Detect which cell encompasses the target text, then output its (x, y) center coordinate. 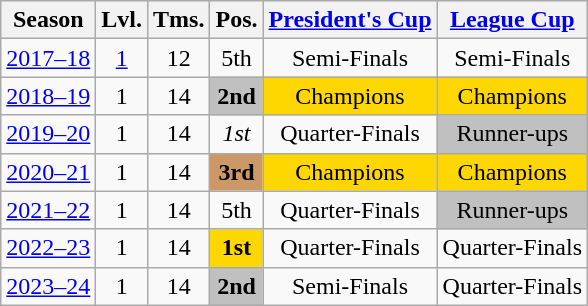
2017–18 (48, 58)
2018–19 (48, 96)
12 (179, 58)
2022–23 (48, 248)
3rd (236, 172)
2021–22 (48, 210)
2020–21 (48, 172)
League Cup (512, 20)
2023–24 (48, 286)
Tms. (179, 20)
Season (48, 20)
Lvl. (122, 20)
2019–20 (48, 134)
President's Cup (350, 20)
Pos. (236, 20)
